Extract the (X, Y) coordinate from the center of the cell holding the provided text.  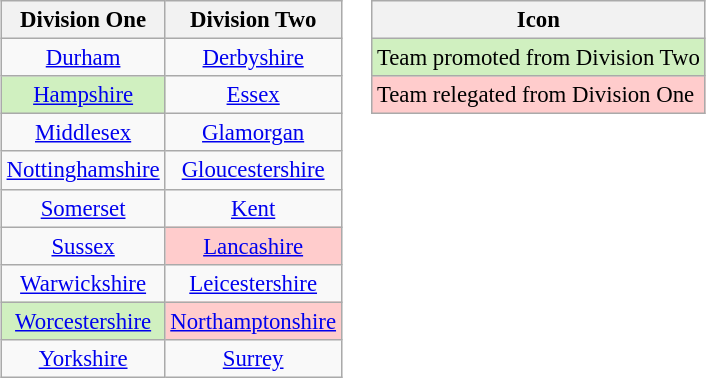
Middlesex (83, 133)
Durham (83, 58)
Glamorgan (253, 133)
Northamptonshire (253, 321)
Division Two (253, 20)
Hampshire (83, 95)
Warwickshire (83, 283)
Somerset (83, 208)
Surrey (253, 358)
Worcestershire (83, 321)
Yorkshire (83, 358)
Nottinghamshire (83, 170)
Derbyshire (253, 58)
Kent (253, 208)
Division One (83, 20)
Leicestershire (253, 283)
Lancashire (253, 246)
Essex (253, 95)
Icon (538, 20)
Gloucestershire (253, 170)
Team relegated from Division One (538, 95)
Team promoted from Division Two (538, 58)
Sussex (83, 246)
